From the cell containing the given text, extract its center point as (X, Y) coordinate. 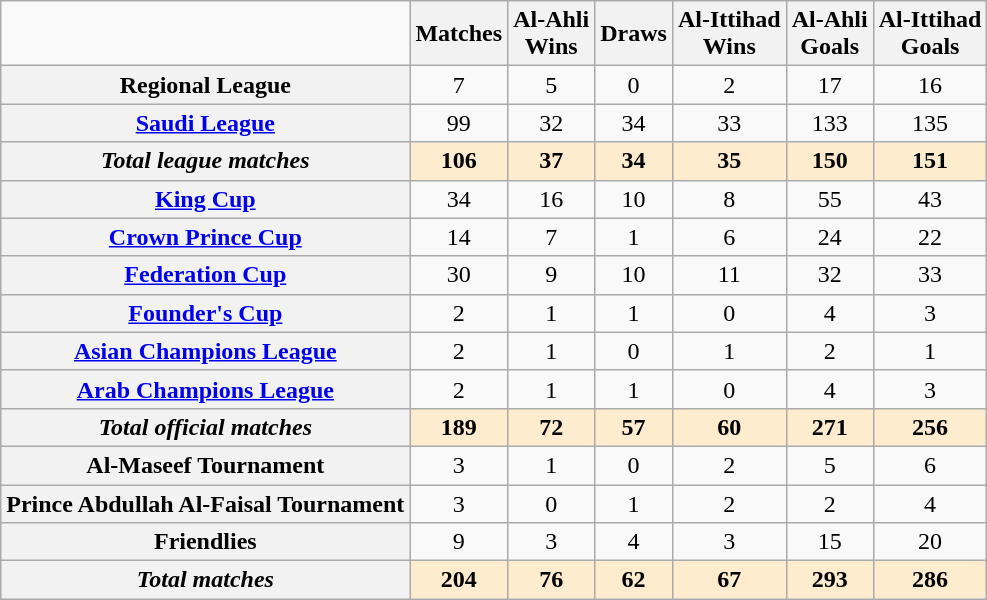
Total league matches (206, 161)
135 (930, 123)
35 (729, 161)
204 (459, 580)
271 (830, 427)
37 (552, 161)
King Cup (206, 199)
Al-Maseef Tournament (206, 465)
20 (930, 542)
8 (729, 199)
57 (634, 427)
133 (830, 123)
30 (459, 275)
Al-AhliGoals (830, 34)
24 (830, 237)
151 (930, 161)
256 (930, 427)
Total matches (206, 580)
Draws (634, 34)
Regional League (206, 85)
67 (729, 580)
Total official matches (206, 427)
17 (830, 85)
60 (729, 427)
72 (552, 427)
286 (930, 580)
Al-IttihadWins (729, 34)
106 (459, 161)
Arab Champions League (206, 389)
15 (830, 542)
Crown Prince Cup (206, 237)
43 (930, 199)
Saudi League (206, 123)
293 (830, 580)
Asian Champions League (206, 351)
Federation Cup (206, 275)
62 (634, 580)
Al-AhliWins (552, 34)
11 (729, 275)
Prince Abdullah Al-Faisal Tournament (206, 503)
Founder's Cup (206, 313)
99 (459, 123)
150 (830, 161)
14 (459, 237)
Matches (459, 34)
Friendlies (206, 542)
22 (930, 237)
189 (459, 427)
55 (830, 199)
Al-IttihadGoals (930, 34)
76 (552, 580)
